Pinpoint the cell where the given text exists, returning its [x, y] midpoint coordinate. 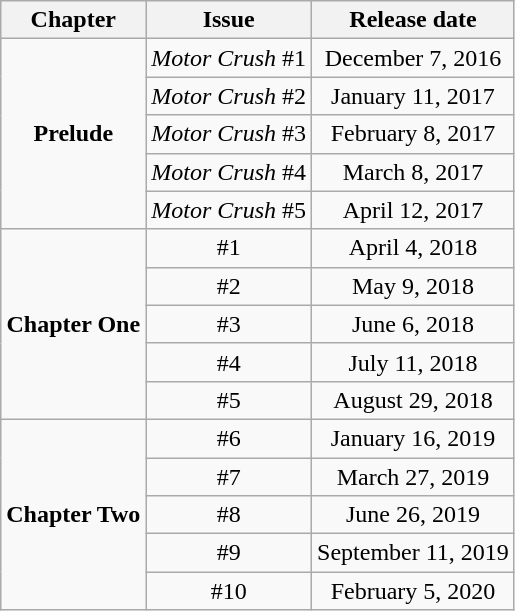
#6 [229, 438]
April 12, 2017 [414, 210]
January 16, 2019 [414, 438]
December 7, 2016 [414, 58]
April 4, 2018 [414, 248]
Chapter [74, 20]
September 11, 2019 [414, 553]
#1 [229, 248]
#3 [229, 324]
Release date [414, 20]
#5 [229, 400]
Issue [229, 20]
June 26, 2019 [414, 515]
March 8, 2017 [414, 172]
Chapter One [74, 324]
February 8, 2017 [414, 134]
May 9, 2018 [414, 286]
#8 [229, 515]
July 11, 2018 [414, 362]
#9 [229, 553]
August 29, 2018 [414, 400]
Motor Crush #2 [229, 96]
Motor Crush #1 [229, 58]
February 5, 2020 [414, 591]
#7 [229, 477]
June 6, 2018 [414, 324]
Prelude [74, 134]
Chapter Two [74, 514]
Motor Crush #4 [229, 172]
Motor Crush #3 [229, 134]
#2 [229, 286]
#10 [229, 591]
January 11, 2017 [414, 96]
March 27, 2019 [414, 477]
#4 [229, 362]
Motor Crush #5 [229, 210]
